Identify which cell holds the provided text, then report its (X, Y) central coordinate. 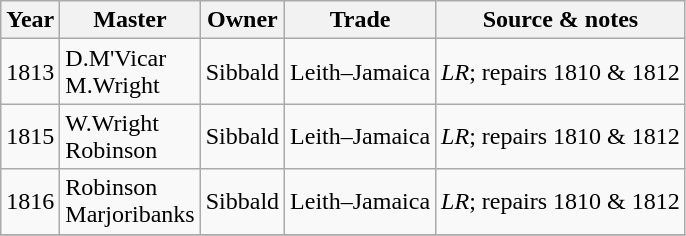
1816 (30, 202)
Year (30, 20)
D.M'VicarM.Wright (130, 72)
1815 (30, 136)
Trade (360, 20)
W.WrightRobinson (130, 136)
Source & notes (561, 20)
Owner (242, 20)
1813 (30, 72)
Master (130, 20)
RobinsonMarjoribanks (130, 202)
